Locate the cell with the specified text and output its [x, y] center coordinate. 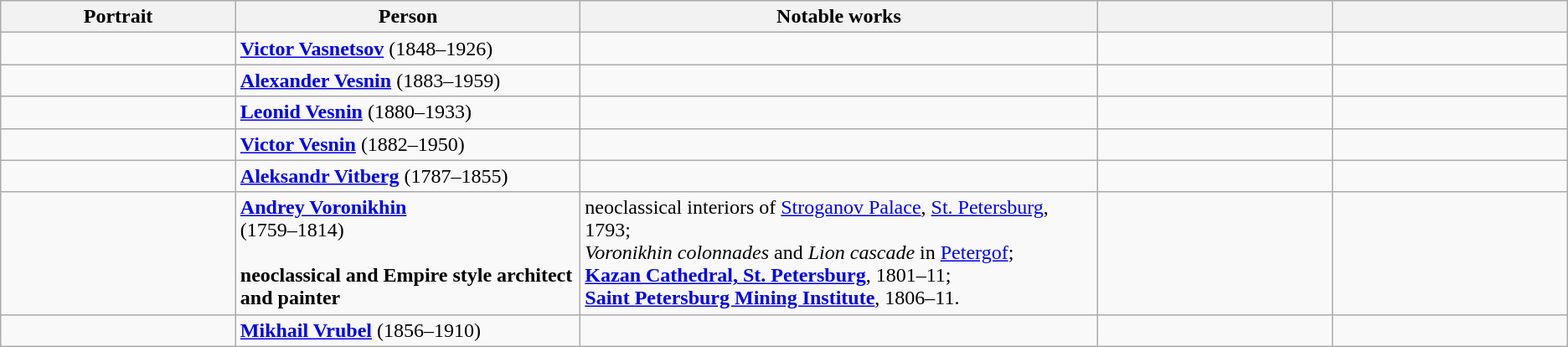
Person [407, 17]
Andrey Voronikhin(1759–1814)neoclassical and Empire style architect and painter [407, 253]
Portrait [119, 17]
Alexander Vesnin (1883–1959) [407, 80]
Leonid Vesnin (1880–1933) [407, 112]
Victor Vesnin (1882–1950) [407, 144]
Aleksandr Vitberg (1787–1855) [407, 176]
Notable works [839, 17]
Victor Vasnetsov (1848–1926) [407, 49]
Mikhail Vrubel (1856–1910) [407, 330]
